Scan for the cell matching the given text and deliver its (X, Y) coordinate at center. 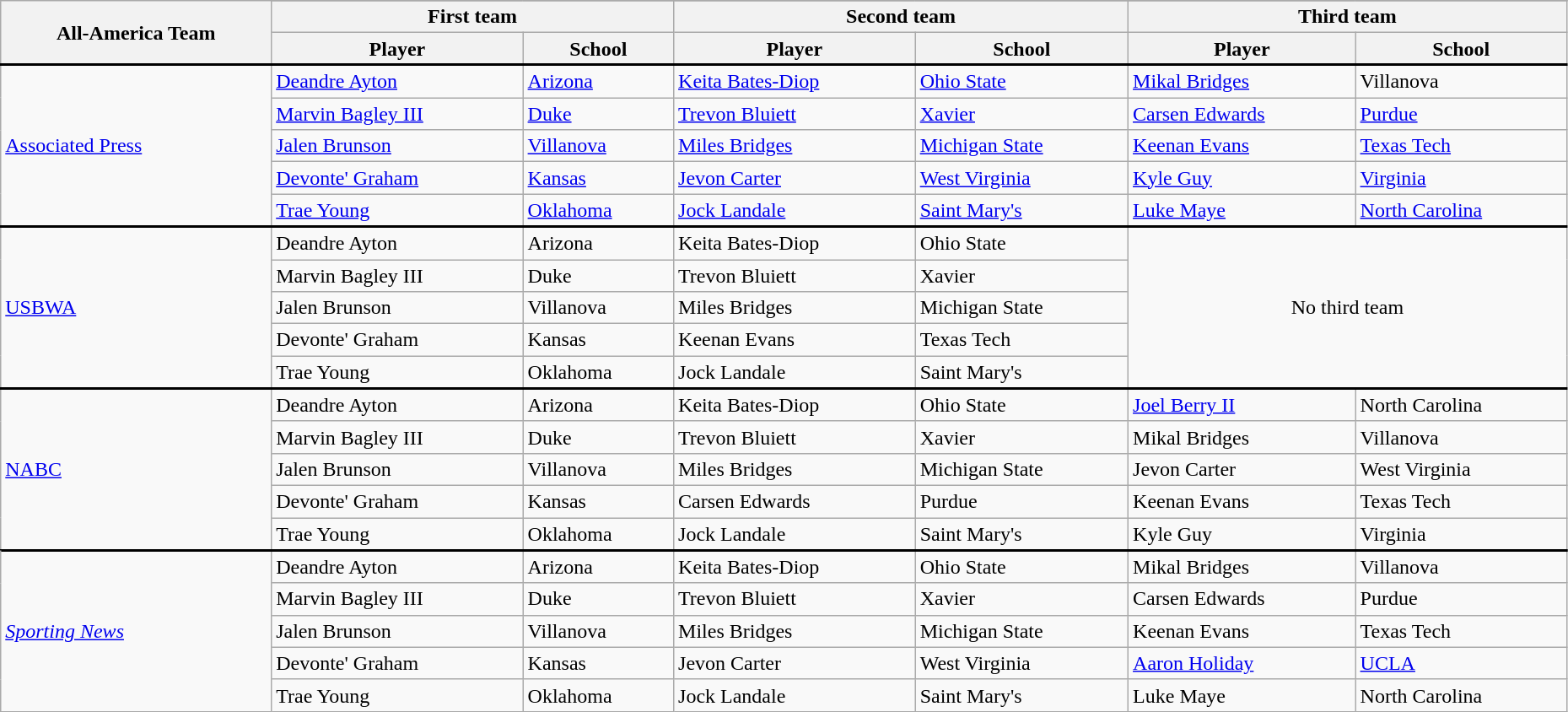
No third team (1348, 308)
NABC (137, 469)
USBWA (137, 308)
First team (472, 17)
Associated Press (137, 146)
Aaron Holiday (1242, 663)
Joel Berry II (1242, 405)
Second team (901, 17)
Third team (1348, 17)
All-America Team (137, 33)
UCLA (1461, 663)
Sporting News (137, 631)
